Extract the [x, y] coordinate from the center of the cell holding the provided text.  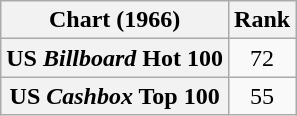
Chart (1966) [115, 20]
72 [262, 58]
US Billboard Hot 100 [115, 58]
US Cashbox Top 100 [115, 96]
Rank [262, 20]
55 [262, 96]
